Identify which cell holds the provided text, then report its [X, Y] central coordinate. 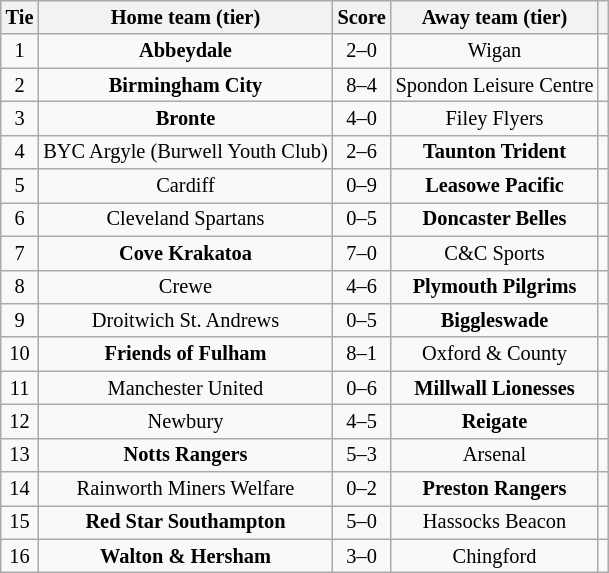
8 [20, 287]
11 [20, 388]
7–0 [362, 253]
Droitwich St. Andrews [185, 320]
C&C Sports [495, 253]
14 [20, 489]
Away team (tier) [495, 17]
3 [20, 118]
Chingford [495, 556]
Reigate [495, 421]
9 [20, 320]
Millwall Lionesses [495, 388]
Oxford & County [495, 354]
Manchester United [185, 388]
3–0 [362, 556]
15 [20, 522]
Cove Krakatoa [185, 253]
Bronte [185, 118]
2–6 [362, 152]
Cleveland Spartans [185, 219]
Wigan [495, 51]
Abbeydale [185, 51]
Cardiff [185, 186]
5–0 [362, 522]
Filey Flyers [495, 118]
8–1 [362, 354]
2–0 [362, 51]
6 [20, 219]
Red Star Southampton [185, 522]
Home team (tier) [185, 17]
Crewe [185, 287]
Plymouth Pilgrims [495, 287]
Doncaster Belles [495, 219]
Score [362, 17]
4 [20, 152]
4–6 [362, 287]
Biggleswade [495, 320]
0–2 [362, 489]
Leasowe Pacific [495, 186]
Walton & Hersham [185, 556]
13 [20, 455]
4–5 [362, 421]
Spondon Leisure Centre [495, 85]
Notts Rangers [185, 455]
Hassocks Beacon [495, 522]
Friends of Fulham [185, 354]
Tie [20, 17]
7 [20, 253]
2 [20, 85]
Arsenal [495, 455]
5–3 [362, 455]
Preston Rangers [495, 489]
1 [20, 51]
0–9 [362, 186]
5 [20, 186]
12 [20, 421]
8–4 [362, 85]
Newbury [185, 421]
Birmingham City [185, 85]
0–6 [362, 388]
10 [20, 354]
16 [20, 556]
Rainworth Miners Welfare [185, 489]
4–0 [362, 118]
BYC Argyle (Burwell Youth Club) [185, 152]
Taunton Trident [495, 152]
